Identify which cell holds the provided text, then report its [X, Y] central coordinate. 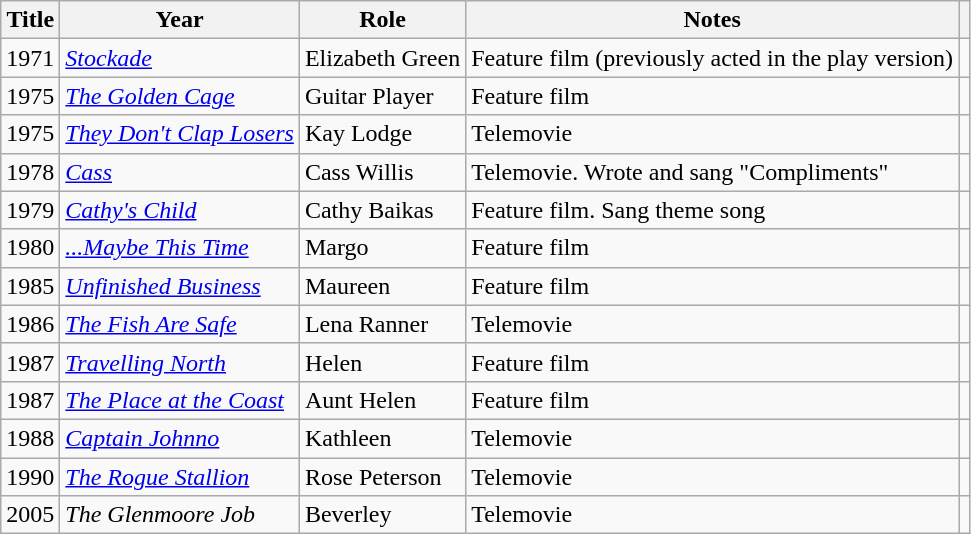
Title [30, 20]
Lena Ranner [382, 324]
Role [382, 20]
1980 [30, 248]
Stockade [180, 58]
The Rogue Stallion [180, 477]
1986 [30, 324]
1985 [30, 286]
1988 [30, 438]
Feature film (previously acted in the play version) [712, 58]
Maureen [382, 286]
The Place at the Coast [180, 400]
Cathy Baikas [382, 210]
Kathleen [382, 438]
Cass [180, 172]
Captain Johnno [180, 438]
Kay Lodge [382, 134]
Cass Willis [382, 172]
Year [180, 20]
The Golden Cage [180, 96]
Beverley [382, 515]
The Fish Are Safe [180, 324]
1978 [30, 172]
Travelling North [180, 362]
They Don't Clap Losers [180, 134]
The Glenmoore Job [180, 515]
Feature film. Sang theme song [712, 210]
Unfinished Business [180, 286]
Aunt Helen [382, 400]
1990 [30, 477]
Cathy's Child [180, 210]
2005 [30, 515]
Guitar Player [382, 96]
Elizabeth Green [382, 58]
Telemovie. Wrote and sang "Compliments" [712, 172]
Helen [382, 362]
Margo [382, 248]
Notes [712, 20]
1979 [30, 210]
1971 [30, 58]
...Maybe This Time [180, 248]
Rose Peterson [382, 477]
